Detect which cell encompasses the target text, then output its (X, Y) center coordinate. 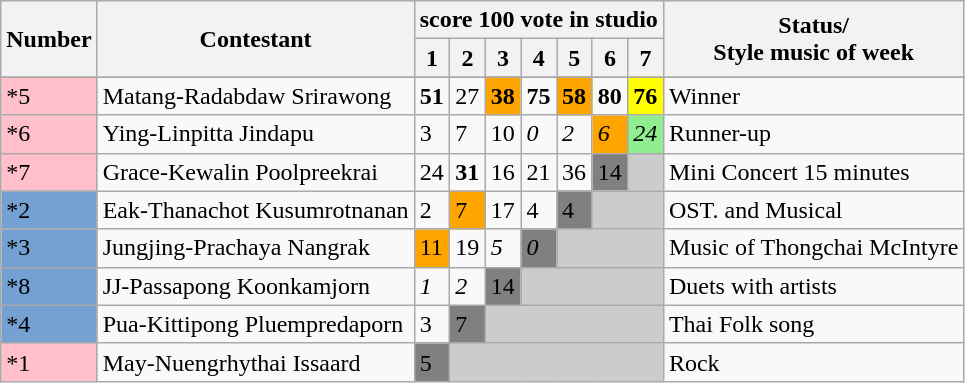
Number (49, 39)
JJ-Passapong Koonkamjorn (256, 286)
31 (468, 172)
75 (539, 96)
*8 (49, 286)
10 (503, 134)
*5 (49, 96)
Duets with artists (814, 286)
11 (432, 248)
Matang-Radabdaw Srirawong (256, 96)
27 (468, 96)
Ying-Linpitta Jindapu (256, 134)
Status/Style music of week (814, 39)
*6 (49, 134)
*7 (49, 172)
19 (468, 248)
Eak-Thanachot Kusumrotnanan (256, 210)
17 (503, 210)
Contestant (256, 39)
*3 (49, 248)
*2 (49, 210)
score 100 vote in studio (538, 20)
May-Nuengrhythai Issaard (256, 362)
58 (575, 96)
Pua-Kittipong Pluempredaporn (256, 324)
80 (610, 96)
Music of Thongchai McIntyre (814, 248)
*1 (49, 362)
Jungjing-Prachaya Nangrak (256, 248)
Thai Folk song (814, 324)
Runner-up (814, 134)
16 (503, 172)
Winner (814, 96)
*4 (49, 324)
OST. and Musical (814, 210)
38 (503, 96)
Rock (814, 362)
Mini Concert 15 minutes (814, 172)
21 (539, 172)
Grace-Kewalin Poolpreekrai (256, 172)
51 (432, 96)
76 (646, 96)
36 (575, 172)
